Locate the cell with the specified text and output its [X, Y] center coordinate. 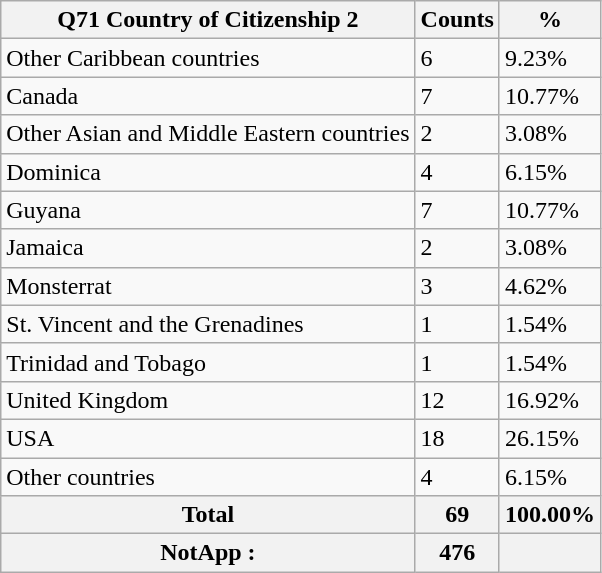
16.92% [550, 400]
Monsterrat [208, 286]
69 [457, 515]
18 [457, 438]
St. Vincent and the Grenadines [208, 324]
NotApp : [208, 553]
Other Asian and Middle Eastern countries [208, 134]
26.15% [550, 438]
6 [457, 58]
United Kingdom [208, 400]
Counts [457, 20]
Total [208, 515]
9.23% [550, 58]
Guyana [208, 210]
476 [457, 553]
3 [457, 286]
% [550, 20]
USA [208, 438]
Dominica [208, 172]
100.00% [550, 515]
Other Caribbean countries [208, 58]
Other countries [208, 477]
Q71 Country of Citizenship 2 [208, 20]
Canada [208, 96]
Trinidad and Tobago [208, 362]
4.62% [550, 286]
12 [457, 400]
Jamaica [208, 248]
